Capture the cell that displays the provided text and extract its [X, Y] central coordinate. 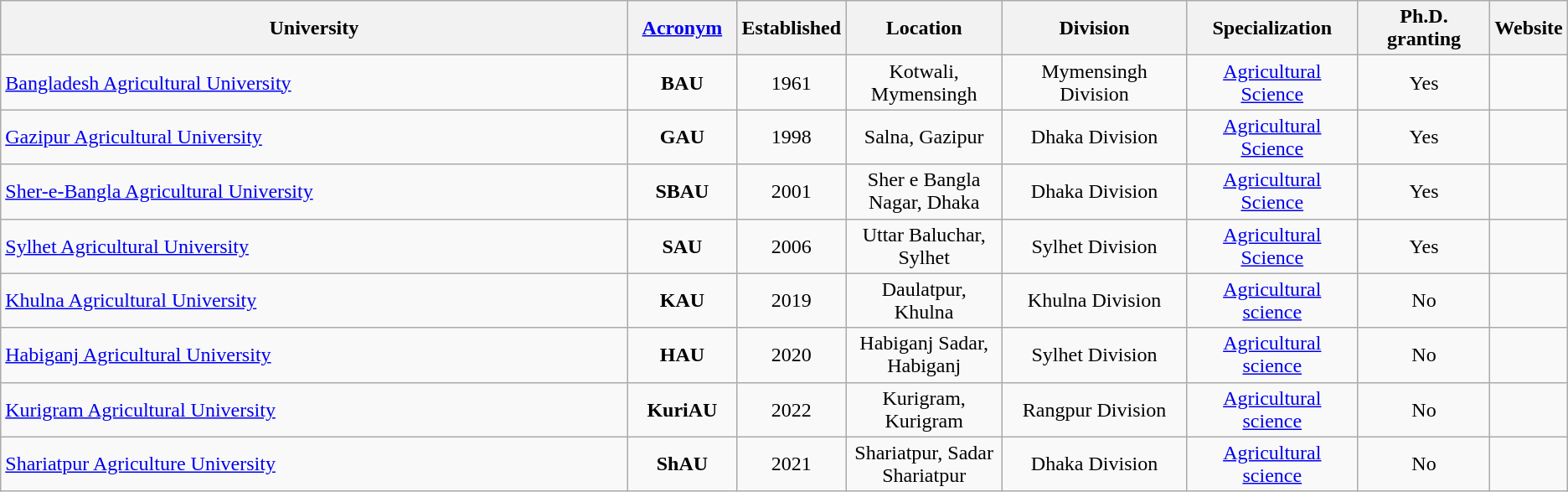
Sher-e-Bangla Agricultural University [314, 191]
1961 [792, 82]
2021 [792, 464]
University [314, 28]
Habiganj Agricultural University [314, 355]
Shariatpur Agriculture University [314, 464]
Gazipur Agricultural University [314, 137]
Sher e Bangla Nagar, Dhaka [925, 191]
Kurigram Agricultural University [314, 409]
2019 [792, 300]
Division [1095, 28]
Location [925, 28]
Uttar Baluchar, Sylhet [925, 246]
BAU [682, 82]
Habiganj Sadar, Habiganj [925, 355]
Daulatpur, Khulna [925, 300]
Kotwali, Mymensingh [925, 82]
2006 [792, 246]
Ph.D. granting [1424, 28]
Shariatpur, Sadar Shariatpur [925, 464]
Khulna Division [1095, 300]
KuriAU [682, 409]
HAU [682, 355]
1998 [792, 137]
2001 [792, 191]
Specialization [1271, 28]
Salna, Gazipur [925, 137]
Sylhet Agricultural University [314, 246]
ShAU [682, 464]
SBAU [682, 191]
Kurigram, Kurigram [925, 409]
Rangpur Division [1095, 409]
Mymensingh Division [1095, 82]
2020 [792, 355]
Website [1529, 28]
Bangladesh Agricultural University [314, 82]
KAU [682, 300]
GAU [682, 137]
Established [792, 28]
SAU [682, 246]
2022 [792, 409]
Khulna Agricultural University [314, 300]
Acronym [682, 28]
